Return [x, y] of the center of cell containing provided text 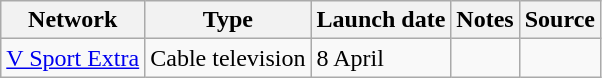
V Sport Extra [73, 58]
8 April [381, 58]
Launch date [381, 20]
Notes [485, 20]
Network [73, 20]
Source [560, 20]
Cable television [228, 58]
Type [228, 20]
